Return the [x, y] coordinate for the center point of the cell that contains the specified text.  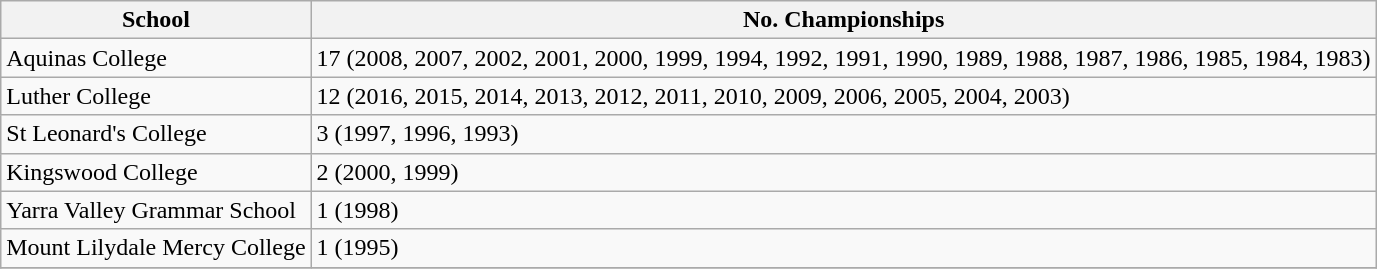
Luther College [156, 96]
17 (2008, 2007, 2002, 2001, 2000, 1999, 1994, 1992, 1991, 1990, 1989, 1988, 1987, 1986, 1985, 1984, 1983) [844, 58]
2 (2000, 1999) [844, 172]
No. Championships [844, 20]
School [156, 20]
Kingswood College [156, 172]
Yarra Valley Grammar School [156, 210]
12 (2016, 2015, 2014, 2013, 2012, 2011, 2010, 2009, 2006, 2005, 2004, 2003) [844, 96]
1 (1995) [844, 248]
3 (1997, 1996, 1993) [844, 134]
Aquinas College [156, 58]
Mount Lilydale Mercy College [156, 248]
1 (1998) [844, 210]
St Leonard's College [156, 134]
